Determine the (X, Y) coordinate at the center of the cell enclosing the given text.  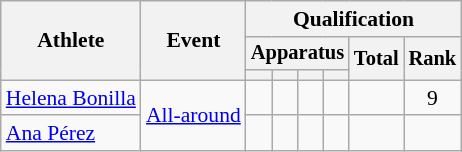
Helena Bonilla (71, 98)
Rank (433, 58)
9 (433, 98)
Total (376, 58)
Athlete (71, 40)
Ana Pérez (71, 134)
All-around (194, 116)
Apparatus (298, 54)
Event (194, 40)
Qualification (354, 19)
